Return (X, Y) of the center of cell containing provided text 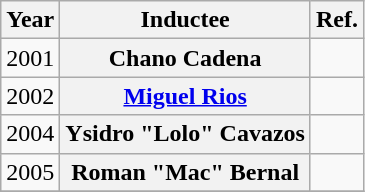
2004 (30, 134)
Inductee (186, 20)
Year (30, 20)
2001 (30, 58)
2005 (30, 172)
Chano Cadena (186, 58)
Ysidro "Lolo" Cavazos (186, 134)
Ref. (336, 20)
Roman "Mac" Bernal (186, 172)
2002 (30, 96)
Miguel Rios (186, 96)
